Identify which cell holds the provided text, then report its (x, y) central coordinate. 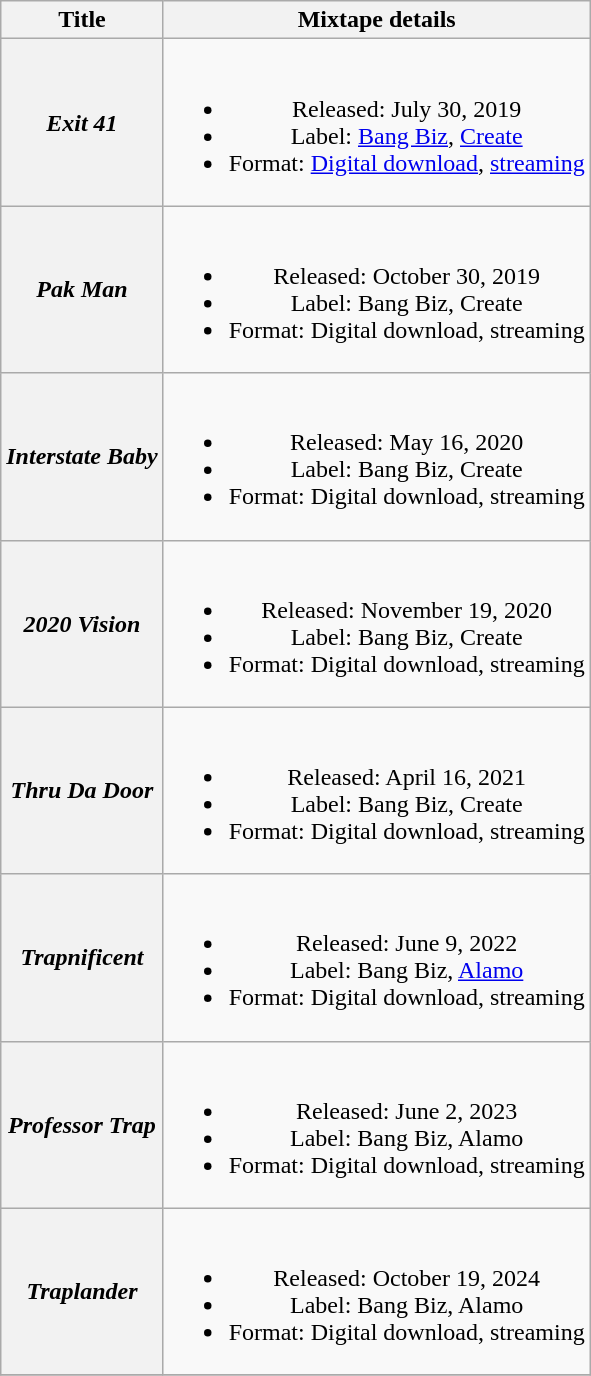
Professor Trap (82, 1124)
2020 Vision (82, 624)
Pak Man (82, 290)
Traplander (82, 1292)
Interstate Baby (82, 456)
Mixtape details (376, 20)
Released: November 19, 2020Label: Bang Biz, CreateFormat: Digital download, streaming (376, 624)
Released: April 16, 2021Label: Bang Biz, CreateFormat: Digital download, streaming (376, 790)
Released: June 2, 2023Label: Bang Biz, AlamoFormat: Digital download, streaming (376, 1124)
Released: July 30, 2019Label: Bang Biz, CreateFormat: Digital download, streaming (376, 122)
Thru Da Door (82, 790)
Released: May 16, 2020Label: Bang Biz, CreateFormat: Digital download, streaming (376, 456)
Title (82, 20)
Released: October 19, 2024Label: Bang Biz, AlamoFormat: Digital download, streaming (376, 1292)
Released: June 9, 2022Label: Bang Biz, AlamoFormat: Digital download, streaming (376, 958)
Trapnificent (82, 958)
Released: October 30, 2019Label: Bang Biz, CreateFormat: Digital download, streaming (376, 290)
Exit 41 (82, 122)
